Detect which cell encompasses the target text, then output its (X, Y) center coordinate. 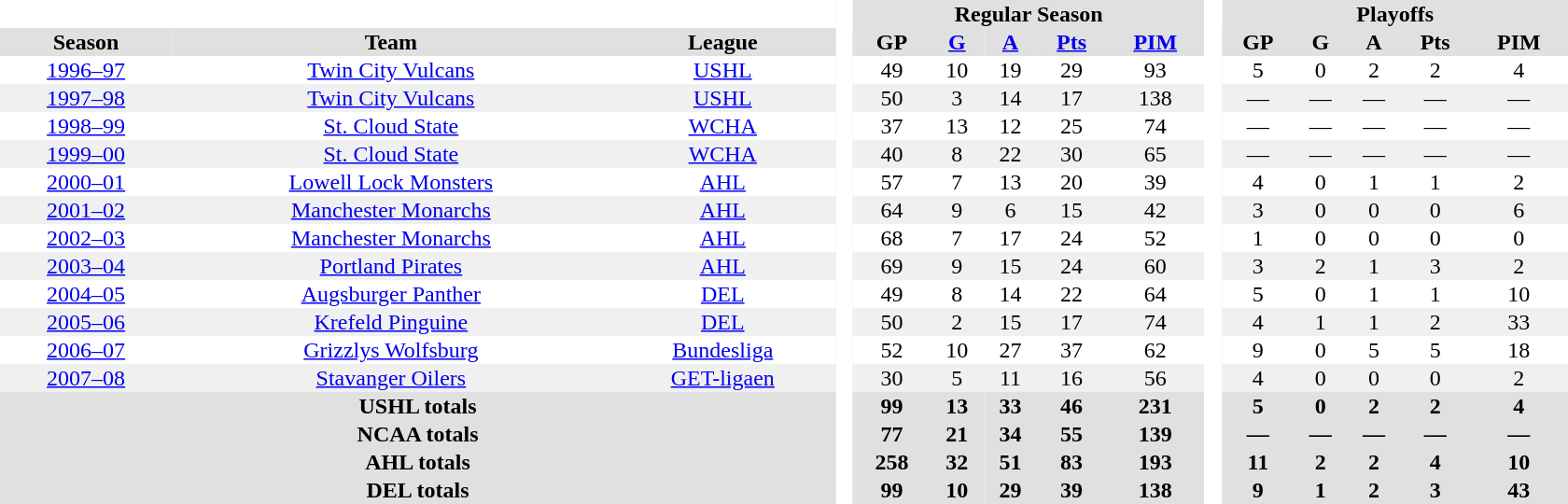
40 (892, 154)
2002–03 (86, 238)
20 (1071, 182)
16 (1071, 378)
34 (1010, 434)
25 (1071, 126)
21 (958, 434)
1997–98 (86, 98)
18 (1519, 350)
League (723, 42)
Portland Pirates (390, 266)
42 (1155, 210)
27 (1010, 350)
77 (892, 434)
83 (1071, 462)
AHL totals (418, 462)
56 (1155, 378)
2000–01 (86, 182)
Season (86, 42)
1999–00 (86, 154)
258 (892, 462)
GET-ligaen (723, 378)
Stavanger Oilers (390, 378)
60 (1155, 266)
43 (1519, 490)
12 (1010, 126)
139 (1155, 434)
2004–05 (86, 294)
2001–02 (86, 210)
1998–99 (86, 126)
Regular Season (1029, 14)
2003–04 (86, 266)
231 (1155, 406)
193 (1155, 462)
2006–07 (86, 350)
Team (390, 42)
69 (892, 266)
DEL totals (418, 490)
Lowell Lock Monsters (390, 182)
57 (892, 182)
68 (892, 238)
Augsburger Panther (390, 294)
Playoffs (1394, 14)
NCAA totals (418, 434)
55 (1071, 434)
65 (1155, 154)
Grizzlys Wolfsburg (390, 350)
2007–08 (86, 378)
Krefeld Pinguine (390, 322)
Bundesliga (723, 350)
46 (1071, 406)
51 (1010, 462)
62 (1155, 350)
2005–06 (86, 322)
93 (1155, 70)
19 (1010, 70)
USHL totals (418, 406)
1996–97 (86, 70)
32 (958, 462)
